Output the [x, y] coordinate of the center of the cell containing the given text.  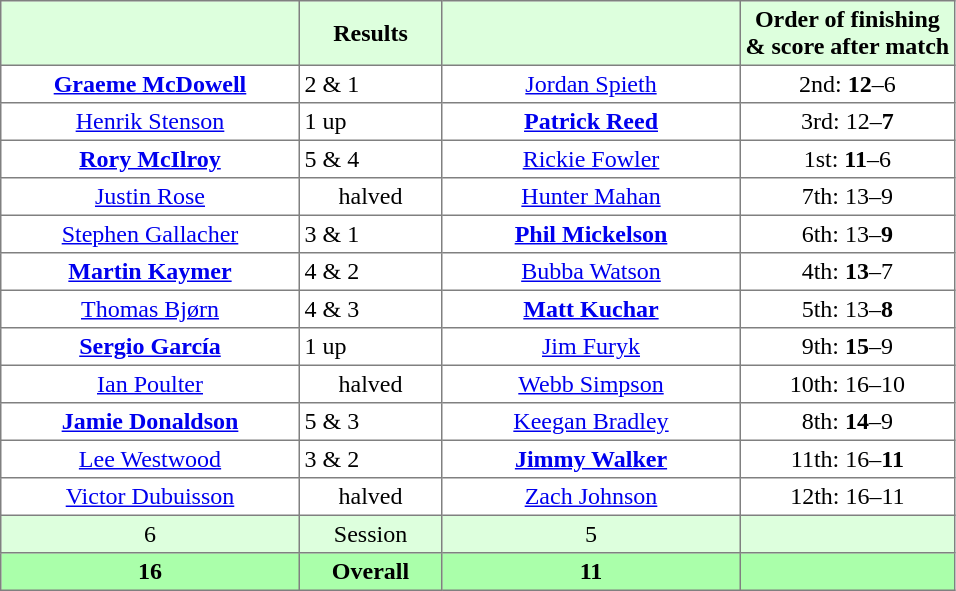
Jimmy Walker [591, 459]
10th: 16–10 [847, 384]
Lee Westwood [150, 459]
5 & 3 [370, 422]
Henrik Stenson [150, 122]
6th: 13–9 [847, 234]
Jim Furyk [591, 347]
9th: 15–9 [847, 347]
6 [150, 534]
11th: 16–11 [847, 459]
Stephen Gallacher [150, 234]
3 & 2 [370, 459]
Hunter Mahan [591, 197]
1st: 11–6 [847, 159]
Ian Poulter [150, 384]
4 & 2 [370, 272]
2nd: 12–6 [847, 84]
Justin Rose [150, 197]
Rory McIlroy [150, 159]
Zach Johnson [591, 497]
Jordan Spieth [591, 84]
Overall [370, 572]
Results [370, 33]
5 [591, 534]
Jamie Donaldson [150, 422]
Phil Mickelson [591, 234]
4 & 3 [370, 309]
7th: 13–9 [847, 197]
Graeme McDowell [150, 84]
2 & 1 [370, 84]
Order of finishing& score after match [847, 33]
16 [150, 572]
Session [370, 534]
Victor Dubuisson [150, 497]
8th: 14–9 [847, 422]
4th: 13–7 [847, 272]
5th: 13–8 [847, 309]
Rickie Fowler [591, 159]
Thomas Bjørn [150, 309]
5 & 4 [370, 159]
Martin Kaymer [150, 272]
11 [591, 572]
Matt Kuchar [591, 309]
3 & 1 [370, 234]
Keegan Bradley [591, 422]
Webb Simpson [591, 384]
Sergio García [150, 347]
12th: 16–11 [847, 497]
Bubba Watson [591, 272]
Patrick Reed [591, 122]
3rd: 12–7 [847, 122]
